Pinpoint the cell where the given text exists, returning its (x, y) midpoint coordinate. 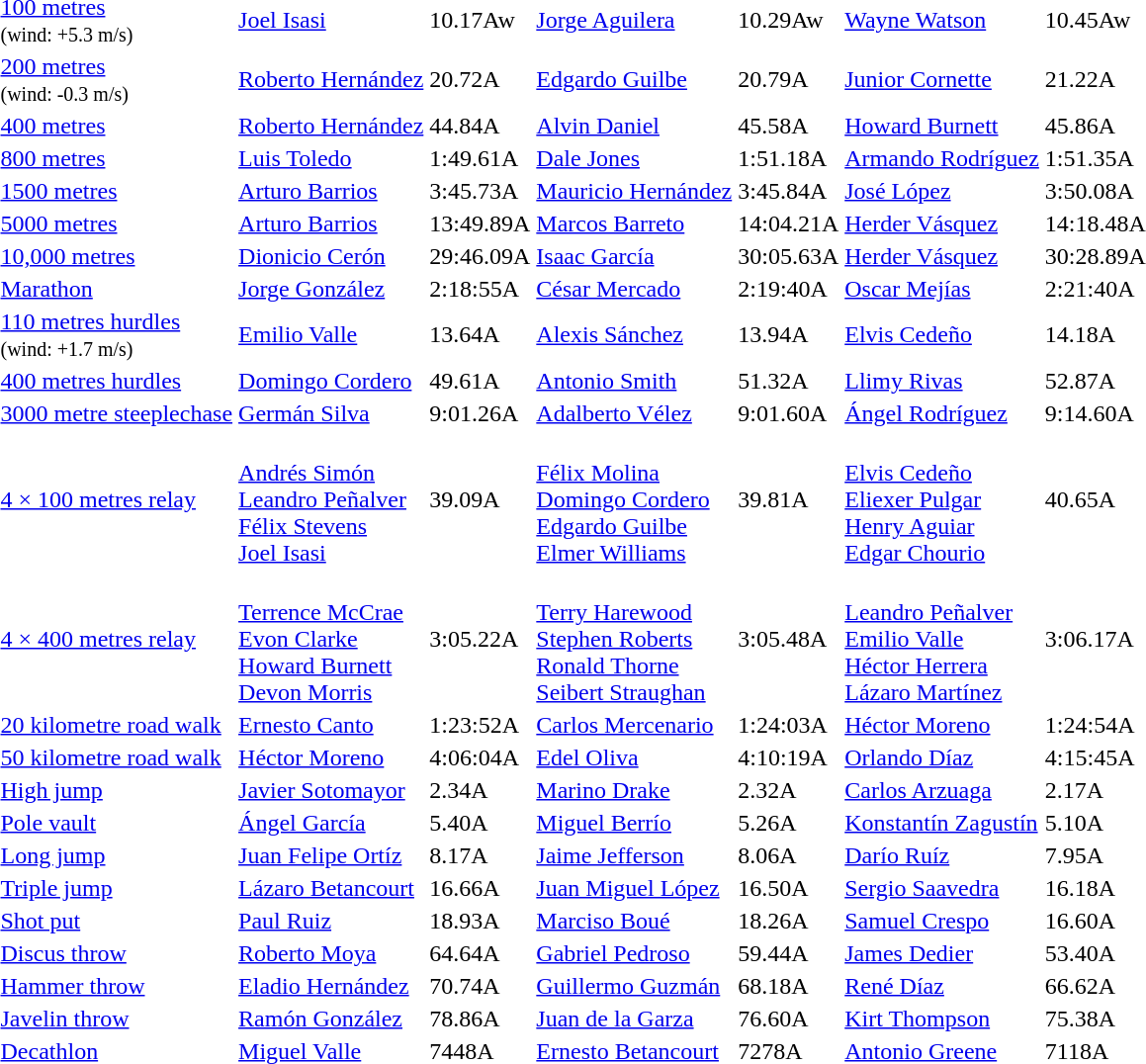
Elvis CedeñoEliexer PulgarHenry AguiarEdgar Chourio (942, 499)
1:23:52A (481, 725)
Emilio Valle (331, 334)
59.44A (789, 953)
James Dedier (942, 953)
Antonio Smith (635, 381)
José López (942, 191)
Kirt Thompson (942, 1019)
Juan Felipe Ortíz (331, 855)
Alexis Sánchez (635, 334)
Jorge González (331, 289)
Ángel Rodríguez (942, 413)
Ernesto Canto (331, 725)
Howard Burnett (942, 126)
Mauricio Hernández (635, 191)
César Mercado (635, 289)
Juan de la Garza (635, 1019)
Miguel Berrío (635, 823)
Andrés SimónLeandro PeñalverFélix StevensJoel Isasi (331, 499)
Carlos Arzuaga (942, 790)
70.74A (481, 986)
Terrence McCraeEvon ClarkeHoward BurnettDevon Morris (331, 639)
Konstantín Zagustín (942, 823)
Luis Toledo (331, 158)
Alvin Daniel (635, 126)
29:46.09A (481, 256)
Dionicio Cerón (331, 256)
Ángel García (331, 823)
30:05.63A (789, 256)
2.34A (481, 790)
2.32A (789, 790)
9:01.26A (481, 413)
Adalberto Vélez (635, 413)
18.93A (481, 921)
Marcos Barreto (635, 223)
68.18A (789, 986)
2:19:40A (789, 289)
3:45.84A (789, 191)
Leandro PeñalverEmilio ValleHéctor HerreraLázaro Martínez (942, 639)
Javier Sotomayor (331, 790)
20.79A (789, 79)
Lázaro Betancourt (331, 888)
Llimy Rivas (942, 381)
Germán Silva (331, 413)
51.32A (789, 381)
Marciso Boué (635, 921)
16.50A (789, 888)
39.09A (481, 499)
Jaime Jefferson (635, 855)
13.94A (789, 334)
Domingo Cordero (331, 381)
3:05.48A (789, 639)
Armando Rodríguez (942, 158)
44.84A (481, 126)
Eladio Hernández (331, 986)
Edgardo Guilbe (635, 79)
Elvis Cedeño (942, 334)
49.61A (481, 381)
Marino Drake (635, 790)
13.64A (481, 334)
Junior Cornette (942, 79)
Paul Ruiz (331, 921)
20.72A (481, 79)
René Díaz (942, 986)
4:10:19A (789, 757)
Darío Ruíz (942, 855)
Sergio Saavedra (942, 888)
Dale Jones (635, 158)
Carlos Mercenario (635, 725)
3:45.73A (481, 191)
8.17A (481, 855)
Juan Miguel López (635, 888)
3:05.22A (481, 639)
Oscar Mejías (942, 289)
9:01.60A (789, 413)
Roberto Moya (331, 953)
Orlando Díaz (942, 757)
76.60A (789, 1019)
18.26A (789, 921)
45.58A (789, 126)
64.64A (481, 953)
Isaac García (635, 256)
1:49.61A (481, 158)
13:49.89A (481, 223)
78.86A (481, 1019)
Félix MolinaDomingo CorderoEdgardo GuilbeElmer Williams (635, 499)
2:18:55A (481, 289)
5.26A (789, 823)
5.40A (481, 823)
Guillermo Guzmán (635, 986)
1:24:03A (789, 725)
Terry HarewoodStephen RobertsRonald ThorneSeibert Straughan (635, 639)
Ramón González (331, 1019)
39.81A (789, 499)
Edel Oliva (635, 757)
16.66A (481, 888)
4:06:04A (481, 757)
1:51.18A (789, 158)
8.06A (789, 855)
Samuel Crespo (942, 921)
Gabriel Pedroso (635, 953)
14:04.21A (789, 223)
